Determine the (X, Y) coordinate at the center of the cell enclosing the given text.  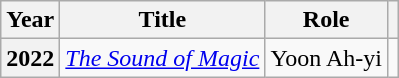
Role (326, 20)
Yoon Ah-yi (326, 58)
2022 (30, 58)
Year (30, 20)
The Sound of Magic (162, 58)
Title (162, 20)
